Determine the (x, y) coordinate at the center of the cell enclosing the given text.  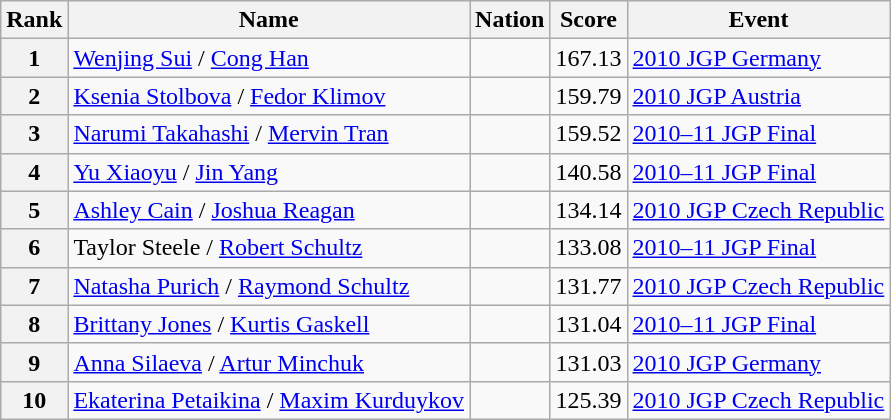
125.39 (588, 400)
140.58 (588, 172)
Ekaterina Petaikina / Maxim Kurduykov (269, 400)
159.79 (588, 96)
7 (34, 286)
134.14 (588, 210)
131.04 (588, 324)
Brittany Jones / Kurtis Gaskell (269, 324)
5 (34, 210)
Ashley Cain / Joshua Reagan (269, 210)
159.52 (588, 134)
6 (34, 248)
Ksenia Stolbova / Fedor Klimov (269, 96)
Narumi Takahashi / Mervin Tran (269, 134)
Anna Silaeva / Artur Minchuk (269, 362)
Natasha Purich / Raymond Schultz (269, 286)
3 (34, 134)
1 (34, 58)
Wenjing Sui / Cong Han (269, 58)
Rank (34, 20)
Event (758, 20)
Name (269, 20)
131.03 (588, 362)
9 (34, 362)
167.13 (588, 58)
Yu Xiaoyu / Jin Yang (269, 172)
4 (34, 172)
131.77 (588, 286)
Score (588, 20)
2010 JGP Austria (758, 96)
8 (34, 324)
10 (34, 400)
2 (34, 96)
Nation (510, 20)
Taylor Steele / Robert Schultz (269, 248)
133.08 (588, 248)
